Output the [X, Y] coordinate of the center of the cell containing the given text.  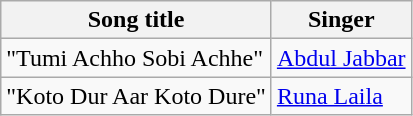
"Tumi Achho Sobi Achhe" [136, 58]
Runa Laila [341, 96]
Singer [341, 20]
Song title [136, 20]
"Koto Dur Aar Koto Dure" [136, 96]
Abdul Jabbar [341, 58]
